Pinpoint the cell where the given text exists, returning its (x, y) midpoint coordinate. 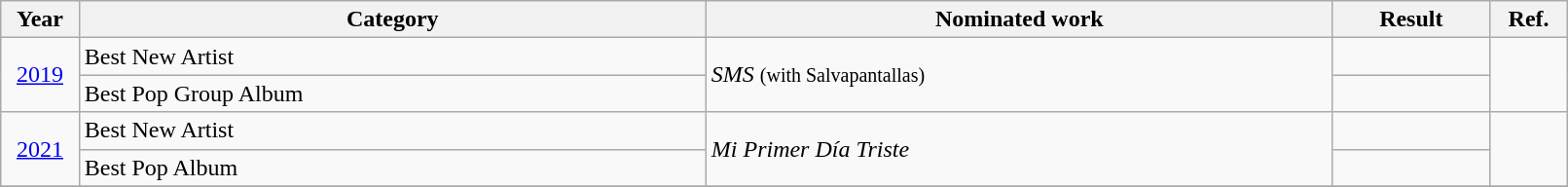
SMS (with Salvapantallas) (1019, 75)
Best Pop Album (392, 168)
2021 (40, 149)
Year (40, 19)
Ref. (1528, 19)
Mi Primer Día Triste (1019, 149)
Nominated work (1019, 19)
2019 (40, 75)
Result (1411, 19)
Best Pop Group Album (392, 93)
Category (392, 19)
